Find where the given text appears and provide that cell's center as (x, y) coordinate. 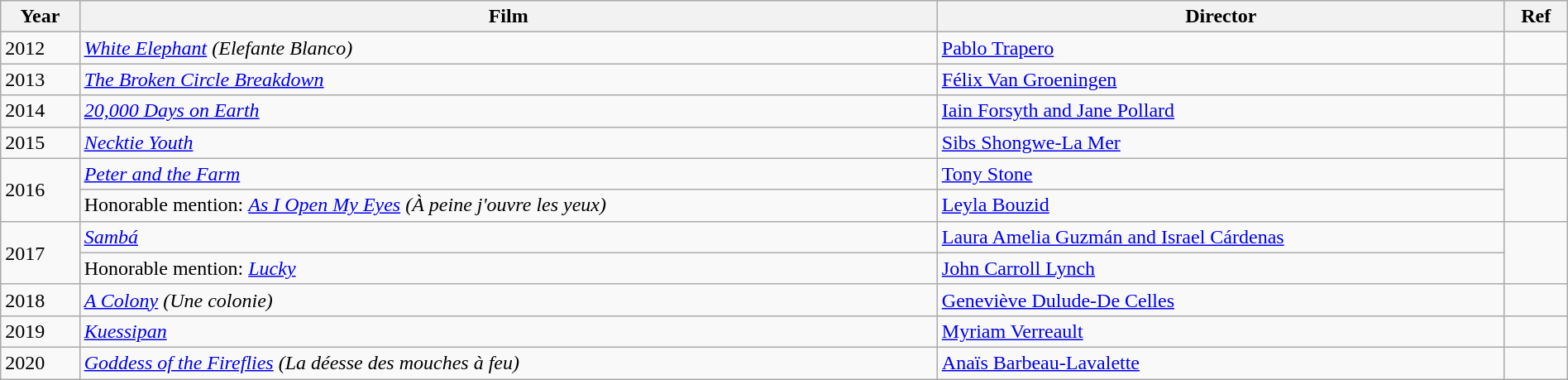
Honorable mention: Lucky (508, 268)
Sibs Shongwe-La Mer (1221, 142)
2016 (40, 190)
White Elephant (Elefante Blanco) (508, 48)
2018 (40, 300)
2015 (40, 142)
Laura Amelia Guzmán and Israel Cárdenas (1221, 237)
2014 (40, 111)
Director (1221, 17)
2017 (40, 253)
John Carroll Lynch (1221, 268)
Iain Forsyth and Jane Pollard (1221, 111)
2012 (40, 48)
Pablo Trapero (1221, 48)
2019 (40, 331)
Leyla Bouzid (1221, 205)
Myriam Verreault (1221, 331)
Kuessipan (508, 331)
20,000 Days on Earth (508, 111)
Geneviève Dulude-De Celles (1221, 300)
Anaïs Barbeau-Lavalette (1221, 363)
A Colony (Une colonie) (508, 300)
Sambá (508, 237)
Honorable mention: As I Open My Eyes (À peine j'ouvre les yeux) (508, 205)
2020 (40, 363)
Film (508, 17)
Goddess of the Fireflies (La déesse des mouches à feu) (508, 363)
2013 (40, 79)
Peter and the Farm (508, 174)
Necktie Youth (508, 142)
Year (40, 17)
Ref (1536, 17)
The Broken Circle Breakdown (508, 79)
Tony Stone (1221, 174)
Félix Van Groeningen (1221, 79)
